Return the (X, Y) coordinate for the center point of the cell that contains the specified text.  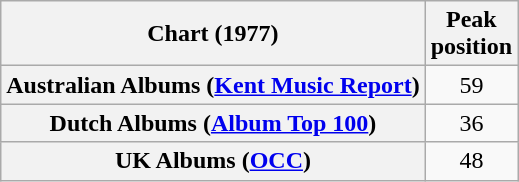
UK Albums (OCC) (213, 161)
Dutch Albums (Album Top 100) (213, 123)
Australian Albums (Kent Music Report) (213, 85)
Peakposition (471, 34)
Chart (1977) (213, 34)
36 (471, 123)
59 (471, 85)
48 (471, 161)
